Extract the (x, y) coordinate from the center of the cell holding the provided text.  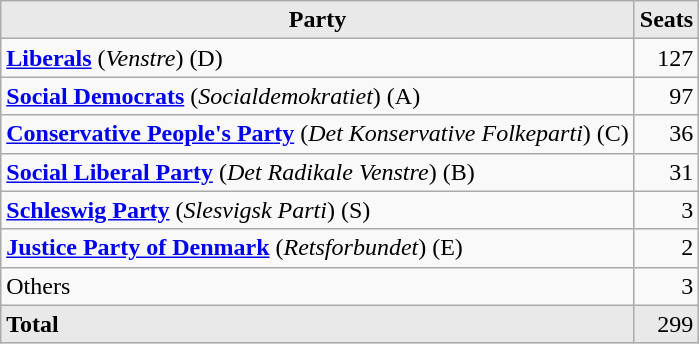
299 (666, 324)
Justice Party of Denmark (Retsforbundet) (E) (318, 248)
Seats (666, 20)
Liberals (Venstre) (D) (318, 58)
127 (666, 58)
Others (318, 286)
Total (318, 324)
Party (318, 20)
Social Democrats (Socialdemokratiet) (A) (318, 96)
97 (666, 96)
Schleswig Party (Slesvigsk Parti) (S) (318, 210)
Social Liberal Party (Det Radikale Venstre) (B) (318, 172)
31 (666, 172)
2 (666, 248)
36 (666, 134)
Conservative People's Party (Det Konservative Folkeparti) (C) (318, 134)
